Determine the [x, y] coordinate at the center of the cell enclosing the given text.  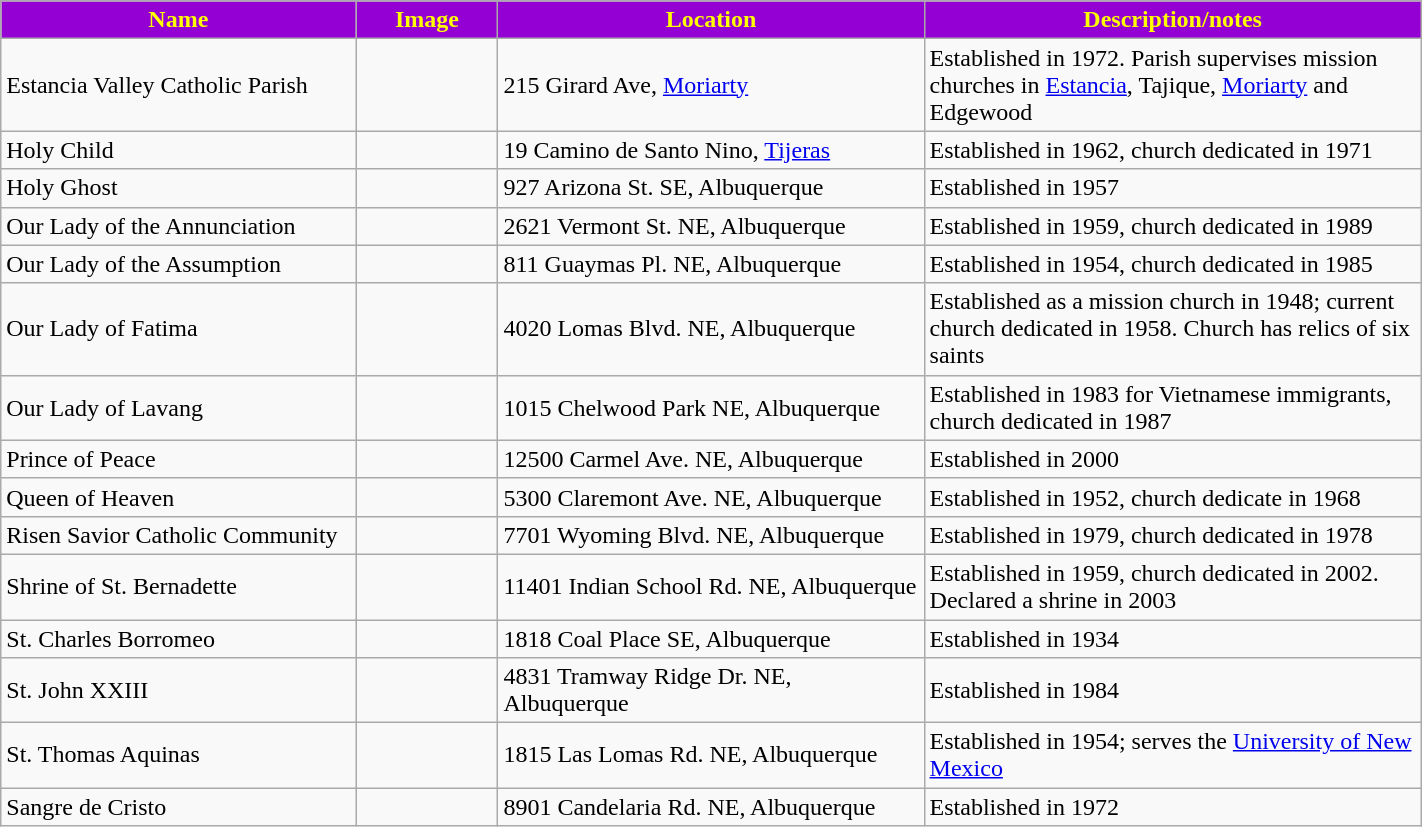
Established in 1962, church dedicated in 1971 [1172, 150]
927 Arizona St. SE, Albuquerque [711, 188]
8901 Candelaria Rd. NE, Albuquerque [711, 807]
4020 Lomas Blvd. NE, Albuquerque [711, 329]
Established in 1972. Parish supervises mission churches in Estancia, Tajique, Moriarty and Edgewood [1172, 85]
Established in 1959, church dedicated in 1989 [1172, 226]
Established in 1979, church dedicated in 1978 [1172, 535]
St. Thomas Aquinas [178, 756]
Shrine of St. Bernadette [178, 586]
1815 Las Lomas Rd. NE, Albuquerque [711, 756]
Established in 1952, church dedicate in 1968 [1172, 497]
St. Charles Borromeo [178, 639]
Established in 1957 [1172, 188]
1818 Coal Place SE, Albuquerque [711, 639]
Established in 1934 [1172, 639]
215 Girard Ave, Moriarty [711, 85]
Risen Savior Catholic Community [178, 535]
Established in 2000 [1172, 459]
Description/notes [1172, 20]
Our Lady of the Assumption [178, 264]
Established as a mission church in 1948; current church dedicated in 1958. Church has relics of six saints [1172, 329]
Established in 1954; serves the University of New Mexico [1172, 756]
Name [178, 20]
12500 Carmel Ave. NE, Albuquerque [711, 459]
Sangre de Cristo [178, 807]
7701 Wyoming Blvd. NE, Albuquerque [711, 535]
Established in 1959, church dedicated in 2002. Declared a shrine in 2003 [1172, 586]
Queen of Heaven [178, 497]
Established in 1984 [1172, 690]
Established in 1972 [1172, 807]
Holy Ghost [178, 188]
Location [711, 20]
Established in 1954, church dedicated in 1985 [1172, 264]
Prince of Peace [178, 459]
11401 Indian School Rd. NE, Albuquerque [711, 586]
Our Lady of the Annunciation [178, 226]
19 Camino de Santo Nino, Tijeras [711, 150]
Our Lady of Lavang [178, 408]
Estancia Valley Catholic Parish [178, 85]
2621 Vermont St. NE, Albuquerque [711, 226]
Established in 1983 for Vietnamese immigrants, church dedicated in 1987 [1172, 408]
St. John XXIII [178, 690]
1015 Chelwood Park NE, Albuquerque [711, 408]
5300 Claremont Ave. NE, Albuquerque [711, 497]
811 Guaymas Pl. NE, Albuquerque [711, 264]
Our Lady of Fatima [178, 329]
Image [427, 20]
4831 Tramway Ridge Dr. NE, Albuquerque [711, 690]
Holy Child [178, 150]
